Return (X, Y) of the center of cell containing provided text 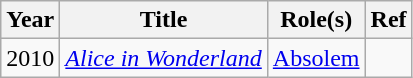
Absolem (316, 58)
2010 (30, 58)
Role(s) (316, 20)
Year (30, 20)
Title (164, 20)
Ref (388, 20)
Alice in Wonderland (164, 58)
